Identify which cell holds the provided text, then report its (x, y) central coordinate. 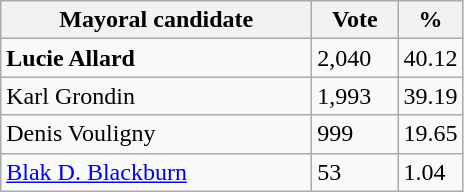
1.04 (430, 172)
Karl Grondin (156, 96)
Mayoral candidate (156, 20)
Lucie Allard (156, 58)
1,993 (355, 96)
% (430, 20)
2,040 (355, 58)
40.12 (430, 58)
Vote (355, 20)
19.65 (430, 134)
Denis Vouligny (156, 134)
53 (355, 172)
999 (355, 134)
Blak D. Blackburn (156, 172)
39.19 (430, 96)
